Pinpoint the cell where the given text exists, returning its [X, Y] midpoint coordinate. 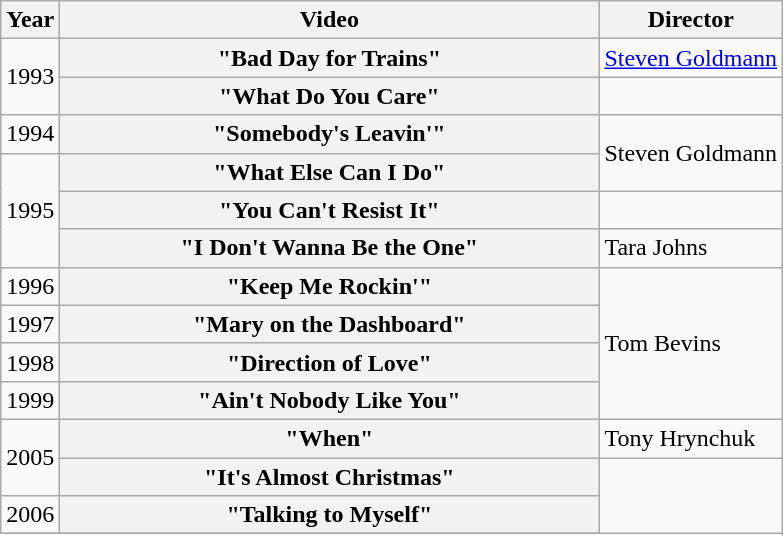
Year [30, 20]
"What Do You Care" [330, 96]
1999 [30, 400]
Video [330, 20]
"Bad Day for Trains" [330, 58]
"Direction of Love" [330, 362]
"Keep Me Rockin'" [330, 286]
"Ain't Nobody Like You" [330, 400]
Tony Hrynchuk [691, 438]
1994 [30, 134]
"When" [330, 438]
2006 [30, 515]
"Talking to Myself" [330, 515]
"Somebody's Leavin'" [330, 134]
"Mary on the Dashboard" [330, 324]
"I Don't Wanna Be the One" [330, 248]
1997 [30, 324]
1996 [30, 286]
1998 [30, 362]
2005 [30, 457]
1995 [30, 210]
Tara Johns [691, 248]
"It's Almost Christmas" [330, 477]
"You Can't Resist It" [330, 210]
Tom Bevins [691, 343]
1993 [30, 77]
Director [691, 20]
"What Else Can I Do" [330, 172]
